Search for the cell housing the specified text and yield its [X, Y] center coordinate. 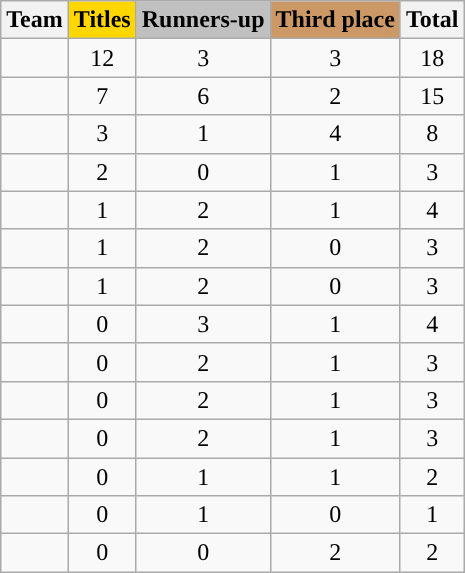
Total [432, 20]
Runners-up [203, 20]
8 [432, 134]
Team [35, 20]
6 [203, 96]
Titles [102, 20]
7 [102, 96]
Third place [335, 20]
15 [432, 96]
12 [102, 58]
18 [432, 58]
